Capture the cell that displays the provided text and extract its [X, Y] central coordinate. 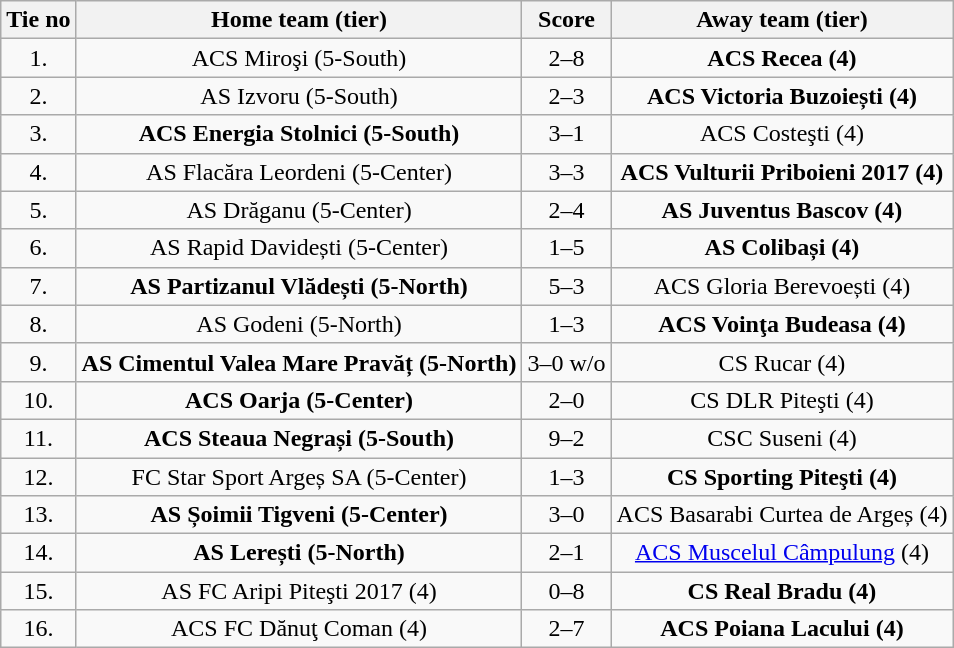
ACS Muscelul Câmpulung (4) [782, 553]
1–5 [566, 248]
0–8 [566, 591]
ACS Steaua Negrași (5-South) [299, 438]
CS Sporting Piteşti (4) [782, 477]
2. [38, 96]
AS FC Aripi Piteşti 2017 (4) [299, 591]
AS Rapid Davidești (5-Center) [299, 248]
ACS Voinţa Budeasa (4) [782, 324]
15. [38, 591]
1. [38, 58]
3–1 [566, 134]
2–1 [566, 553]
ACS Victoria Buzoiești (4) [782, 96]
5–3 [566, 286]
Tie no [38, 20]
AS Drăganu (5-Center) [299, 210]
9. [38, 362]
Home team (tier) [299, 20]
3–0 w/o [566, 362]
ACS Poiana Lacului (4) [782, 629]
ACS FC Dănuţ Coman (4) [299, 629]
2–8 [566, 58]
ACS Costeşti (4) [782, 134]
6. [38, 248]
5. [38, 210]
2–0 [566, 400]
11. [38, 438]
ACS Energia Stolnici (5-South) [299, 134]
AS Flacăra Leordeni (5-Center) [299, 172]
CSC Suseni (4) [782, 438]
8. [38, 324]
AS Juventus Bascov (4) [782, 210]
12. [38, 477]
Score [566, 20]
4. [38, 172]
10. [38, 400]
CS Real Bradu (4) [782, 591]
16. [38, 629]
AS Colibași (4) [782, 248]
AS Cimentul Valea Mare Pravăț (5-North) [299, 362]
ACS Recea (4) [782, 58]
ACS Oarja (5-Center) [299, 400]
Away team (tier) [782, 20]
CS Rucar (4) [782, 362]
AS Izvoru (5-South) [299, 96]
2–7 [566, 629]
CS DLR Piteşti (4) [782, 400]
7. [38, 286]
AS Șoimii Tigveni (5-Center) [299, 515]
3–0 [566, 515]
AS Partizanul Vlădești (5-North) [299, 286]
13. [38, 515]
ACS Vulturii Priboieni 2017 (4) [782, 172]
9–2 [566, 438]
2–4 [566, 210]
FC Star Sport Argeș SA (5-Center) [299, 477]
AS Godeni (5-North) [299, 324]
3. [38, 134]
ACS Basarabi Curtea de Argeș (4) [782, 515]
AS Lerești (5-North) [299, 553]
ACS Miroşi (5-South) [299, 58]
ACS Gloria Berevoești (4) [782, 286]
3–3 [566, 172]
2–3 [566, 96]
14. [38, 553]
